Scan for the cell matching the given text and deliver its [X, Y] coordinate at center. 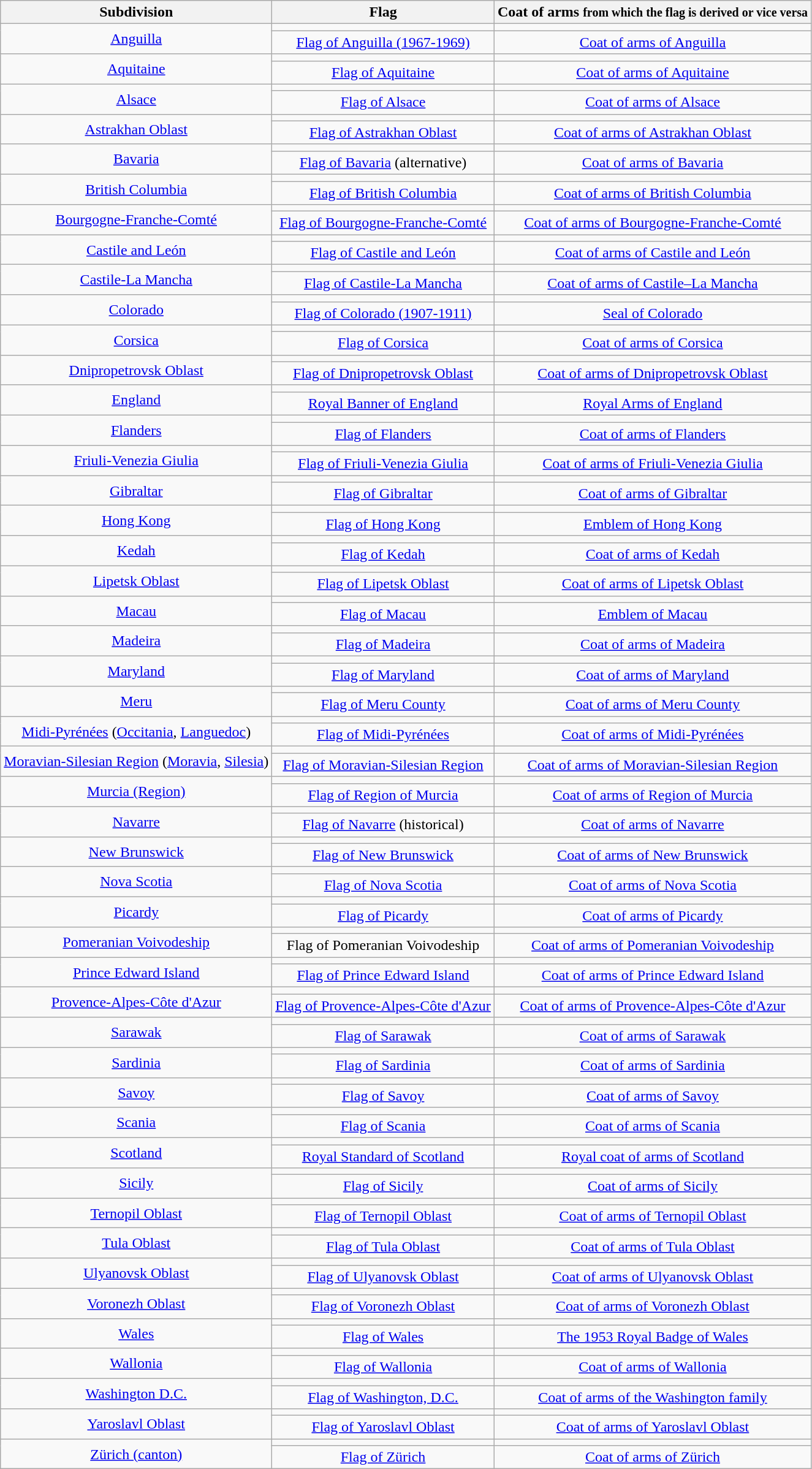
Murcia (Region) [136, 792]
Coat of arms of Savoy [652, 1096]
Flag of Astrakhan Oblast [384, 132]
Savoy [136, 1092]
Coat of arms of Sardinia [652, 1066]
Zürich (canton) [136, 1454]
The 1953 Royal Badge of Wales [652, 1337]
British Columbia [136, 189]
Flag of Flanders [384, 433]
Coat of arms of the Washington family [652, 1397]
Seal of Colorado [652, 313]
Flag of Alsace [384, 102]
Macau [136, 610]
Castile and León [136, 250]
Flag of Corsica [384, 343]
Coat of arms of Castile and León [652, 253]
Coat of arms of Scania [652, 1126]
Ternopil Oblast [136, 1213]
Picardy [136, 912]
Coat of arms of Castile–La Mancha [652, 283]
Coat of arms of Sicily [652, 1186]
Colorado [136, 310]
New Brunswick [136, 852]
Emblem of Hong Kong [652, 524]
Wallonia [136, 1363]
Coat of arms of Anguilla [652, 42]
Flag of Yaroslavl Oblast [384, 1427]
Coat of arms of Bourgogne-Franche-Comté [652, 223]
Ulyanovsk Oblast [136, 1274]
Nova Scotia [136, 881]
Maryland [136, 670]
Coat of arms of New Brunswick [652, 855]
Coat of arms of Friuli-Venezia Giulia [652, 464]
Flag of Provence-Alpes-Côte d'Azur [384, 1006]
Lipetsk Oblast [136, 581]
Kedah [136, 550]
Flag of Bourgogne-Franche-Comté [384, 223]
Flag of Wallonia [384, 1367]
Flag of Maryland [384, 675]
Flag of Hong Kong [384, 524]
Coat of arms of Flanders [652, 433]
Flag of Midi-Pyrénées [384, 735]
Flag of Gibraltar [384, 494]
Coat of arms of Astrakhan Oblast [652, 132]
Bavaria [136, 159]
Coat of arms of Provence-Alpes-Côte d'Azur [652, 1006]
Royal Banner of England [384, 403]
Subdivision [136, 12]
Anguilla [136, 39]
Sarawak [136, 1032]
Royal coat of arms of Scotland [652, 1156]
Washington D.C. [136, 1394]
Provence-Alpes-Côte d'Azur [136, 1003]
Flag of Sardinia [384, 1066]
Scotland [136, 1152]
Prince Edward Island [136, 972]
Coat of arms of Region of Murcia [652, 795]
Coat of arms of Alsace [652, 102]
Flag of Navarre (historical) [384, 825]
Flag of Scania [384, 1126]
Flag of New Brunswick [384, 855]
Coat of arms of Navarre [652, 825]
Navarre [136, 821]
Coat of arms of Madeira [652, 644]
Coat of arms of Zürich [652, 1457]
Astrakhan Oblast [136, 129]
Flag of Lipetsk Oblast [384, 584]
Meru [136, 701]
Sicily [136, 1183]
Flag of Madeira [384, 644]
Flag of Savoy [384, 1096]
Pomeranian Voivodeship [136, 943]
Coat of arms of Pomeranian Voivodeship [652, 946]
Coat of arms of Corsica [652, 343]
Coat of arms of Nova Scotia [652, 885]
Coat of arms of Ulyanovsk Oblast [652, 1277]
Flag of Macau [384, 614]
Coat of arms of Gibraltar [652, 494]
Sardinia [136, 1063]
Flag of Ternopil Oblast [384, 1217]
Coat of arms of Bavaria [652, 162]
Flag of Bavaria (alternative) [384, 162]
Gibraltar [136, 490]
Flag of Zürich [384, 1457]
Coat of arms of Yaroslavl Oblast [652, 1427]
Flag of Tula Oblast [384, 1247]
Flag of Prince Edward Island [384, 976]
Royal Standard of Scotland [384, 1156]
Flag of Sicily [384, 1186]
Voronezh Oblast [136, 1303]
Scania [136, 1123]
Madeira [136, 641]
England [136, 400]
Tula Oblast [136, 1243]
Castile-La Mancha [136, 279]
Wales [136, 1334]
Flag of Moravian-Silesian Region [384, 765]
Flag of Ulyanovsk Oblast [384, 1277]
Coat of arms of Voronezh Oblast [652, 1307]
Friuli-Venezia Giulia [136, 461]
Flag of Washington, D.C. [384, 1397]
Flag of Castile-La Mancha [384, 283]
Coat of arms of Moravian-Silesian Region [652, 765]
Coat of arms of Tula Oblast [652, 1247]
Coat of arms of Sarawak [652, 1036]
Coat of arms of Lipetsk Oblast [652, 584]
Yaroslavl Oblast [136, 1424]
Emblem of Macau [652, 614]
Flag of British Columbia [384, 193]
Flag of Nova Scotia [384, 885]
Coat of arms of Midi-Pyrénées [652, 735]
Flag of Picardy [384, 915]
Coat of arms of British Columbia [652, 193]
Bourgogne-Franche-Comté [136, 219]
Flag of Friuli-Venezia Giulia [384, 464]
Corsica [136, 340]
Coat of arms of Meru County [652, 705]
Coat of arms of Prince Edward Island [652, 976]
Flag of Pomeranian Voivodeship [384, 946]
Flag of Aquitaine [384, 72]
Aquitaine [136, 69]
Midi-Pyrénées (Occitania, Languedoc) [136, 732]
Coat of arms of Aquitaine [652, 72]
Flag of Colorado (1907-1911) [384, 313]
Flag of Region of Murcia [384, 795]
Alsace [136, 99]
Flag of Voronezh Oblast [384, 1307]
Coat of arms from which the flag is derived or vice versa [652, 12]
Coat of arms of Picardy [652, 915]
Flanders [136, 430]
Flag of Dnipropetrovsk Oblast [384, 373]
Flag of Castile and León [384, 253]
Coat of arms of Kedah [652, 554]
Coat of arms of Dnipropetrovsk Oblast [652, 373]
Coat of arms of Ternopil Oblast [652, 1217]
Royal Arms of England [652, 403]
Coat of arms of Wallonia [652, 1367]
Flag of Anguilla (1967-1969) [384, 42]
Flag of Wales [384, 1337]
Hong Kong [136, 521]
Flag [384, 12]
Flag of Sarawak [384, 1036]
Flag of Meru County [384, 705]
Flag of Kedah [384, 554]
Dnipropetrovsk Oblast [136, 370]
Moravian-Silesian Region (Moravia, Silesia) [136, 761]
Coat of arms of Maryland [652, 675]
